Pinpoint the cell where the given text exists, returning its (x, y) midpoint coordinate. 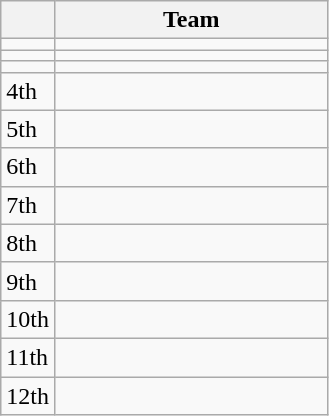
8th (28, 243)
Team (191, 20)
6th (28, 167)
4th (28, 91)
10th (28, 319)
11th (28, 357)
9th (28, 281)
5th (28, 129)
7th (28, 205)
12th (28, 395)
